Extract the [X, Y] coordinate from the center of the cell holding the provided text.  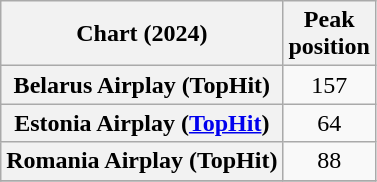
Chart (2024) [142, 34]
64 [329, 123]
88 [329, 161]
157 [329, 85]
Estonia Airplay (TopHit) [142, 123]
Peakposition [329, 34]
Romania Airplay (TopHit) [142, 161]
Belarus Airplay (TopHit) [142, 85]
